Locate the cell with the specified text and output its (x, y) center coordinate. 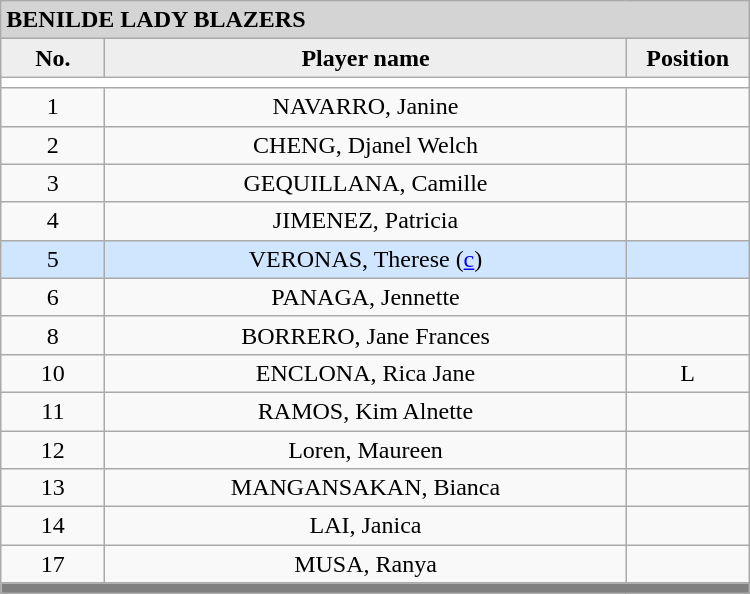
8 (53, 335)
NAVARRO, Janine (366, 107)
6 (53, 297)
13 (53, 488)
RAMOS, Kim Alnette (366, 411)
2 (53, 145)
14 (53, 526)
Loren, Maureen (366, 449)
BENILDE LADY BLAZERS (375, 20)
Player name (366, 58)
4 (53, 221)
LAI, Janica (366, 526)
ENCLONA, Rica Jane (366, 373)
BORRERO, Jane Frances (366, 335)
CHENG, Djanel Welch (366, 145)
17 (53, 564)
GEQUILLANA, Camille (366, 183)
JIMENEZ, Patricia (366, 221)
VERONAS, Therese (c) (366, 259)
Position (688, 58)
12 (53, 449)
PANAGA, Jennette (366, 297)
5 (53, 259)
10 (53, 373)
L (688, 373)
1 (53, 107)
No. (53, 58)
11 (53, 411)
MANGANSAKAN, Bianca (366, 488)
3 (53, 183)
MUSA, Ranya (366, 564)
